Extract the (X, Y) coordinate from the center of the cell holding the provided text.  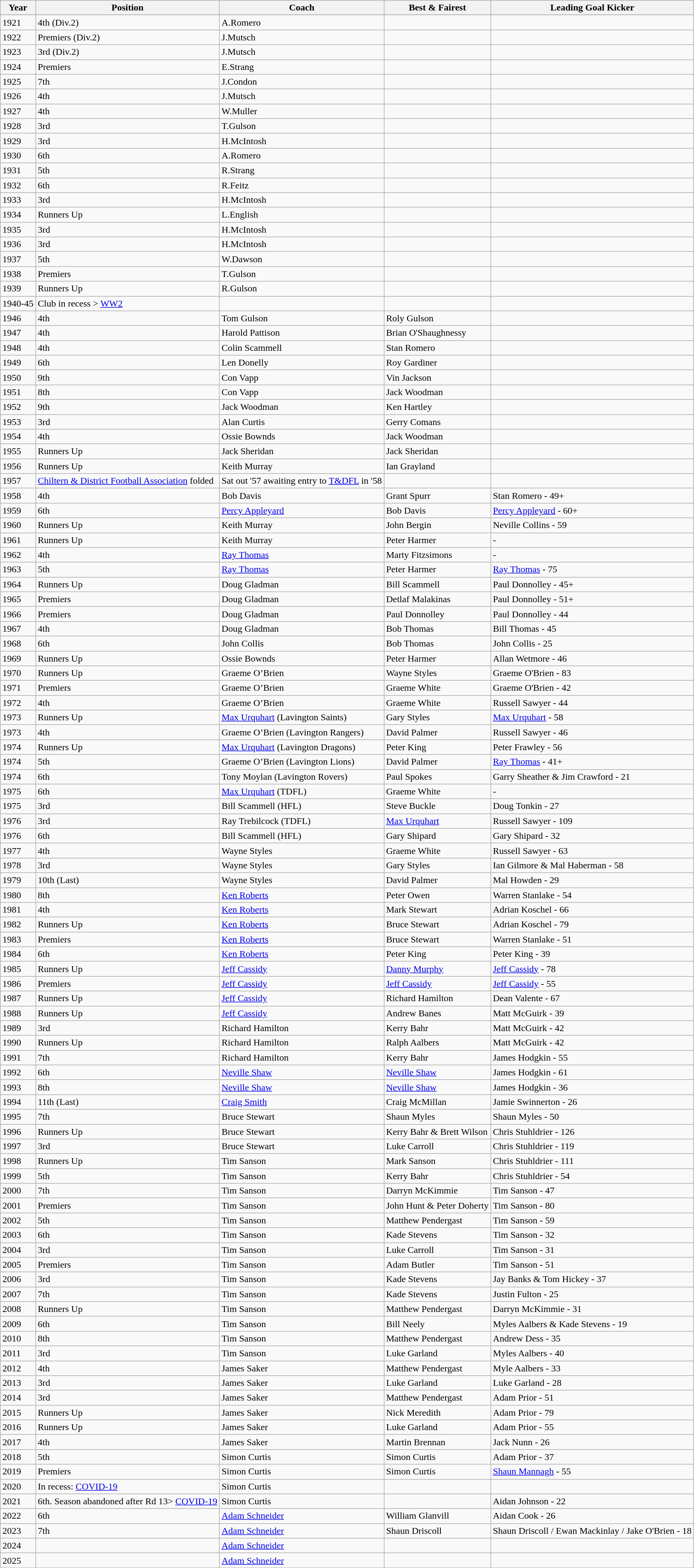
Ralph Aalbers (437, 1043)
Tim Sanson - 80 (593, 1206)
1985 (18, 969)
1946 (18, 318)
1961 (18, 540)
1939 (18, 289)
1986 (18, 984)
2015 (18, 1413)
Tim Sanson - 31 (593, 1250)
1936 (18, 244)
Max Urquhart (Lavington Dragons) (302, 747)
Chris Stuhldrier - 126 (593, 1132)
Shaun Mannagh - 55 (593, 1472)
L.English (302, 215)
Coach (302, 8)
Adam Prior - 37 (593, 1457)
Alan Curtis (302, 422)
Kerry Bahr & Brett Wilson (437, 1132)
Stan Romero (437, 348)
Peter Frawley - 56 (593, 747)
1927 (18, 111)
James Hodgkin - 36 (593, 1087)
James Hodgkin - 55 (593, 1058)
Len Donelly (302, 362)
2020 (18, 1486)
3rd (Div.2) (127, 52)
1953 (18, 422)
Leading Goal Kicker (593, 8)
Percy Appleyard - 60+ (593, 510)
John Hunt & Peter Doherty (437, 1206)
1996 (18, 1132)
Peter Owen (437, 895)
1931 (18, 170)
1950 (18, 377)
1967 (18, 629)
1955 (18, 451)
W.Dawson (302, 259)
1959 (18, 510)
2003 (18, 1235)
2018 (18, 1457)
Ian Gilmore & Mal Haberman - 58 (593, 865)
William Glanvill (437, 1516)
1965 (18, 599)
Roy Gardiner (437, 362)
2012 (18, 1368)
Paul Spokes (437, 777)
Gerry Comans (437, 422)
Chris Stuhldrier - 119 (593, 1146)
Grant Spurr (437, 496)
Adam Prior - 55 (593, 1427)
Allan Wetmore - 46 (593, 659)
Martin Brennan (437, 1442)
1981 (18, 910)
Russell Sawyer - 109 (593, 821)
Nick Meredith (437, 1413)
R.Gulson (302, 289)
Graeme O’Brien (Lavington Lions) (302, 762)
Russell Sawyer - 46 (593, 732)
10th (Last) (127, 880)
Shaun Driscoll / Ewan Mackinlay / Jake O'Brien - 18 (593, 1531)
R.Strang (302, 170)
2014 (18, 1398)
1957 (18, 481)
1984 (18, 954)
Russell Sawyer - 63 (593, 850)
2005 (18, 1265)
2000 (18, 1191)
Luke Garland - 28 (593, 1383)
Premiers (Div.2) (127, 37)
2007 (18, 1294)
Graeme O’Brien (Lavington Rangers) (302, 732)
1929 (18, 141)
1964 (18, 584)
Graeme O'Brien - 42 (593, 688)
2009 (18, 1324)
Aidan Johnson - 22 (593, 1501)
1990 (18, 1043)
Mal Howden - 29 (593, 880)
1966 (18, 614)
Best & Fairest (437, 8)
1993 (18, 1087)
Harold Pattison (302, 333)
Year (18, 8)
1987 (18, 998)
Tim Sanson - 32 (593, 1235)
Adam Prior - 51 (593, 1398)
2013 (18, 1383)
1937 (18, 259)
1997 (18, 1146)
Peter King - 39 (593, 954)
1995 (18, 1117)
W.Muller (302, 111)
Dean Valente - 67 (593, 998)
2006 (18, 1279)
1926 (18, 96)
Max Urquhart (437, 821)
Tony Moylan (Lavington Rovers) (302, 777)
1992 (18, 1072)
1988 (18, 1013)
Gary Shipard - 32 (593, 836)
Marty Fitzsimons (437, 555)
Jeff Cassidy - 55 (593, 984)
1989 (18, 1028)
1924 (18, 67)
Myles Aalbers & Kade Stevens - 19 (593, 1324)
Max Urquhart (Lavington Saints) (302, 718)
Tim Sanson - 47 (593, 1191)
1960 (18, 525)
Myle Aalbers - 33 (593, 1368)
1956 (18, 466)
Justin Fulton - 25 (593, 1294)
Ray Thomas - 41+ (593, 762)
Tom Gulson (302, 318)
Ken Hartley (437, 407)
2011 (18, 1353)
1994 (18, 1102)
Ian Grayland (437, 466)
1934 (18, 215)
Bill Thomas - 45 (593, 629)
Brian O'Shaughnessy (437, 333)
John Collis - 25 (593, 643)
2010 (18, 1338)
John Bergin (437, 525)
Graeme O'Brien - 83 (593, 673)
2001 (18, 1206)
2004 (18, 1250)
Adam Butler (437, 1265)
1963 (18, 570)
Adrian Koschel - 79 (593, 925)
Warren Stanlake - 54 (593, 895)
1958 (18, 496)
1951 (18, 392)
11th (Last) (127, 1102)
Shaun Myles - 50 (593, 1117)
1928 (18, 126)
Neville Collins - 59 (593, 525)
2019 (18, 1472)
J.Condon (302, 82)
1921 (18, 23)
Jamie Swinnerton - 26 (593, 1102)
Shaun Myles (437, 1117)
2025 (18, 1560)
Warren Stanlake - 51 (593, 939)
1925 (18, 82)
2016 (18, 1427)
Mark Stewart (437, 910)
Shaun Driscoll (437, 1531)
Craig Smith (302, 1102)
2023 (18, 1531)
1969 (18, 659)
Myles Aalbers - 40 (593, 1353)
Percy Appleyard (302, 510)
4th (Div.2) (127, 23)
R.Feitz (302, 185)
Andrew Banes (437, 1013)
Aidan Cook - 26 (593, 1516)
Tim Sanson - 51 (593, 1265)
1933 (18, 200)
Vin Jackson (437, 377)
Sat out '57 awaiting entry to T&DFL in '58 (302, 481)
Jeff Cassidy - 78 (593, 969)
Paul Donnolley - 44 (593, 614)
2022 (18, 1516)
Paul Donnolley - 45+ (593, 584)
Andrew Dess - 35 (593, 1338)
1930 (18, 155)
1938 (18, 274)
Max Urquhart (TDFL) (302, 791)
1923 (18, 52)
Russell Sawyer - 44 (593, 703)
1991 (18, 1058)
Jack Nunn - 26 (593, 1442)
Position (127, 8)
Adam Prior - 79 (593, 1413)
Colin Scammell (302, 348)
Max Urquhart - 58 (593, 718)
1954 (18, 437)
2021 (18, 1501)
Garry Sheather & Jim Crawford - 21 (593, 777)
1980 (18, 895)
Detlaf Malakinas (437, 599)
1998 (18, 1161)
John Collis (302, 643)
Danny Murphy (437, 969)
Ray Trebilcock (TDFL) (302, 821)
1983 (18, 939)
1947 (18, 333)
2008 (18, 1309)
1977 (18, 850)
James Hodgkin - 61 (593, 1072)
1968 (18, 643)
Doug Tonkin - 27 (593, 806)
In recess: COVID-19 (127, 1486)
1952 (18, 407)
Darryn McKimmie - 31 (593, 1309)
Paul Donnolley - 51+ (593, 599)
Bill Neely (437, 1324)
Club in recess > WW2 (127, 303)
Jay Banks & Tom Hickey - 37 (593, 1279)
Bill Scammell (437, 584)
1982 (18, 925)
Roly Gulson (437, 318)
Matt McGuirk - 39 (593, 1013)
1935 (18, 230)
Stan Romero - 49+ (593, 496)
Adrian Koschel - 66 (593, 910)
Mark Sanson (437, 1161)
1999 (18, 1176)
2002 (18, 1220)
Gary Shipard (437, 836)
E.Strang (302, 67)
Ray Thomas - 75 (593, 570)
2024 (18, 1545)
1978 (18, 865)
1922 (18, 37)
Darryn McKimmie (437, 1191)
Chiltern & District Football Association folded (127, 481)
1971 (18, 688)
1972 (18, 703)
1932 (18, 185)
1962 (18, 555)
Steve Buckle (437, 806)
6th. Season abandoned after Rd 13> COVID-19 (127, 1501)
1970 (18, 673)
Paul Donnolley (437, 614)
1940-45 (18, 303)
Craig McMillan (437, 1102)
Chris Stuhldrier - 54 (593, 1176)
Chris Stuhldrier - 111 (593, 1161)
1979 (18, 880)
2017 (18, 1442)
1948 (18, 348)
1949 (18, 362)
Tim Sanson - 59 (593, 1220)
